Find where the given text appears and provide that cell's center as (x, y) coordinate. 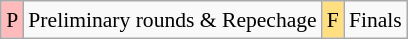
P (12, 20)
Finals (376, 20)
F (333, 20)
Preliminary rounds & Repechage (172, 20)
